Provide the (x, y) coordinate of the cell's center where the given text is located.  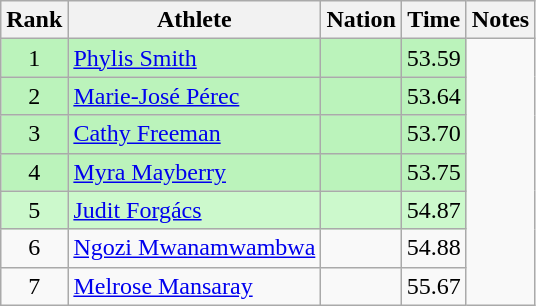
4 (34, 172)
Nation (361, 20)
Myra Mayberry (194, 172)
54.88 (434, 248)
53.59 (434, 58)
Time (434, 20)
7 (34, 286)
1 (34, 58)
Rank (34, 20)
Marie-José Pérec (194, 96)
Phylis Smith (194, 58)
Ngozi Mwanamwambwa (194, 248)
Notes (500, 20)
53.75 (434, 172)
6 (34, 248)
55.67 (434, 286)
Athlete (194, 20)
Melrose Mansaray (194, 286)
2 (34, 96)
54.87 (434, 210)
53.64 (434, 96)
Judit Forgács (194, 210)
Cathy Freeman (194, 134)
3 (34, 134)
53.70 (434, 134)
5 (34, 210)
